Capture the cell that displays the provided text and extract its [x, y] central coordinate. 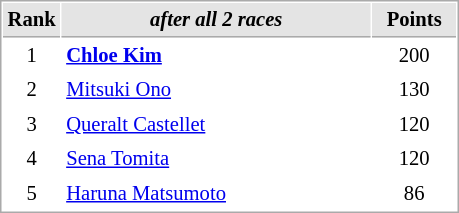
200 [414, 56]
Mitsuki Ono [216, 90]
2 [32, 90]
5 [32, 194]
Sena Tomita [216, 158]
130 [414, 90]
4 [32, 158]
Points [414, 20]
3 [32, 124]
Queralt Castellet [216, 124]
Rank [32, 20]
Haruna Matsumoto [216, 194]
Chloe Kim [216, 56]
1 [32, 56]
after all 2 races [216, 20]
86 [414, 194]
